Return [x, y] of the center of cell containing provided text 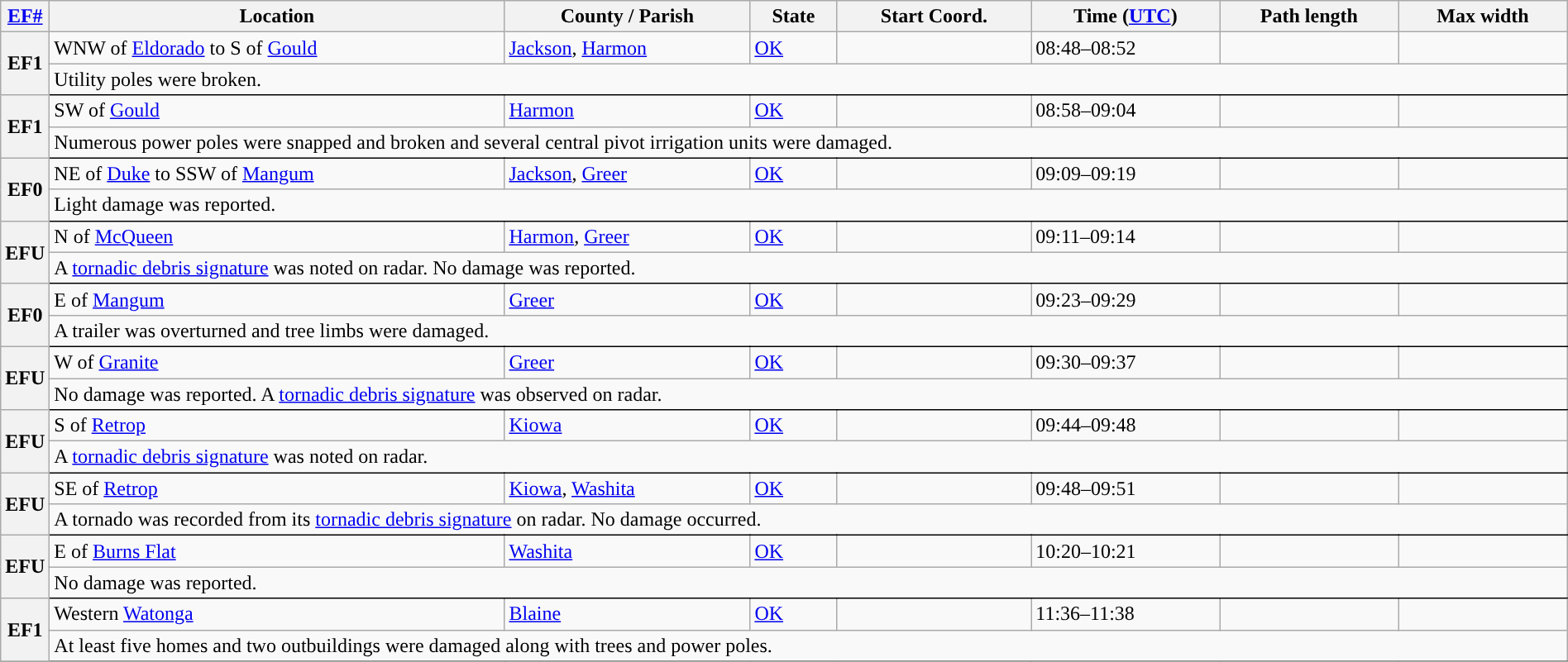
SW of Gould [277, 111]
09:23–09:29 [1126, 299]
A tornado was recorded from its tornadic debris signature on radar. No damage occurred. [809, 520]
Harmon, Greer [627, 236]
Start Coord. [935, 17]
09:30–09:37 [1126, 362]
09:11–09:14 [1126, 236]
09:48–09:51 [1126, 488]
Harmon [627, 111]
No damage was reported. [809, 583]
SE of Retrop [277, 488]
A trailer was overturned and tree limbs were damaged. [809, 331]
WNW of Eldorado to S of Gould [277, 48]
09:09–09:19 [1126, 174]
N of McQueen [277, 236]
09:44–09:48 [1126, 426]
Light damage was reported. [809, 205]
Numerous power poles were snapped and broken and several central pivot irrigation units were damaged. [809, 142]
Time (UTC) [1126, 17]
County / Parish [627, 17]
W of Granite [277, 362]
11:36–11:38 [1126, 614]
Washita [627, 551]
E of Burns Flat [277, 551]
S of Retrop [277, 426]
Location [277, 17]
Jackson, Greer [627, 174]
E of Mangum [277, 299]
A tornadic debris signature was noted on radar. [809, 457]
Kiowa, Washita [627, 488]
NE of Duke to SSW of Mangum [277, 174]
Kiowa [627, 426]
Path length [1309, 17]
Max width [1484, 17]
Jackson, Harmon [627, 48]
EF# [25, 17]
At least five homes and two outbuildings were damaged along with trees and power poles. [809, 645]
08:48–08:52 [1126, 48]
Utility poles were broken. [809, 79]
08:58–09:04 [1126, 111]
A tornadic debris signature was noted on radar. No damage was reported. [809, 268]
State [794, 17]
Western Watonga [277, 614]
10:20–10:21 [1126, 551]
No damage was reported. A tornadic debris signature was observed on radar. [809, 394]
Blaine [627, 614]
